Identify which cell holds the provided text, then report its (x, y) central coordinate. 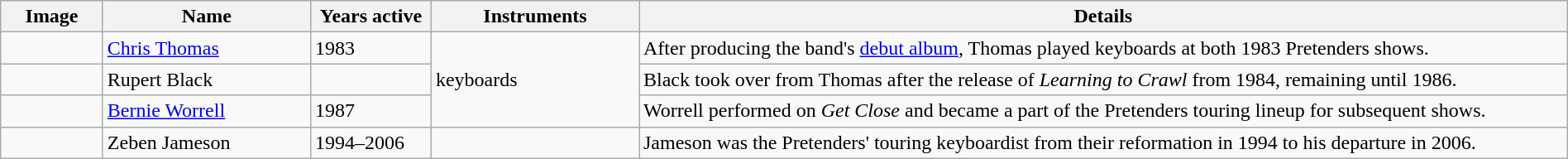
Bernie Worrell (207, 111)
Name (207, 17)
Jameson was the Pretenders' touring keyboardist from their reformation in 1994 to his departure in 2006. (1103, 142)
Details (1103, 17)
Chris Thomas (207, 48)
Worrell performed on Get Close and became a part of the Pretenders touring lineup for subsequent shows. (1103, 111)
1987 (370, 111)
Black took over from Thomas after the release of Learning to Crawl from 1984, remaining until 1986. (1103, 79)
Zeben Jameson (207, 142)
Instruments (534, 17)
keyboards (534, 79)
1983 (370, 48)
Rupert Black (207, 79)
1994–2006 (370, 142)
Image (52, 17)
Years active (370, 17)
After producing the band's debut album, Thomas played keyboards at both 1983 Pretenders shows. (1103, 48)
